Scan for the cell matching the given text and deliver its (x, y) coordinate at center. 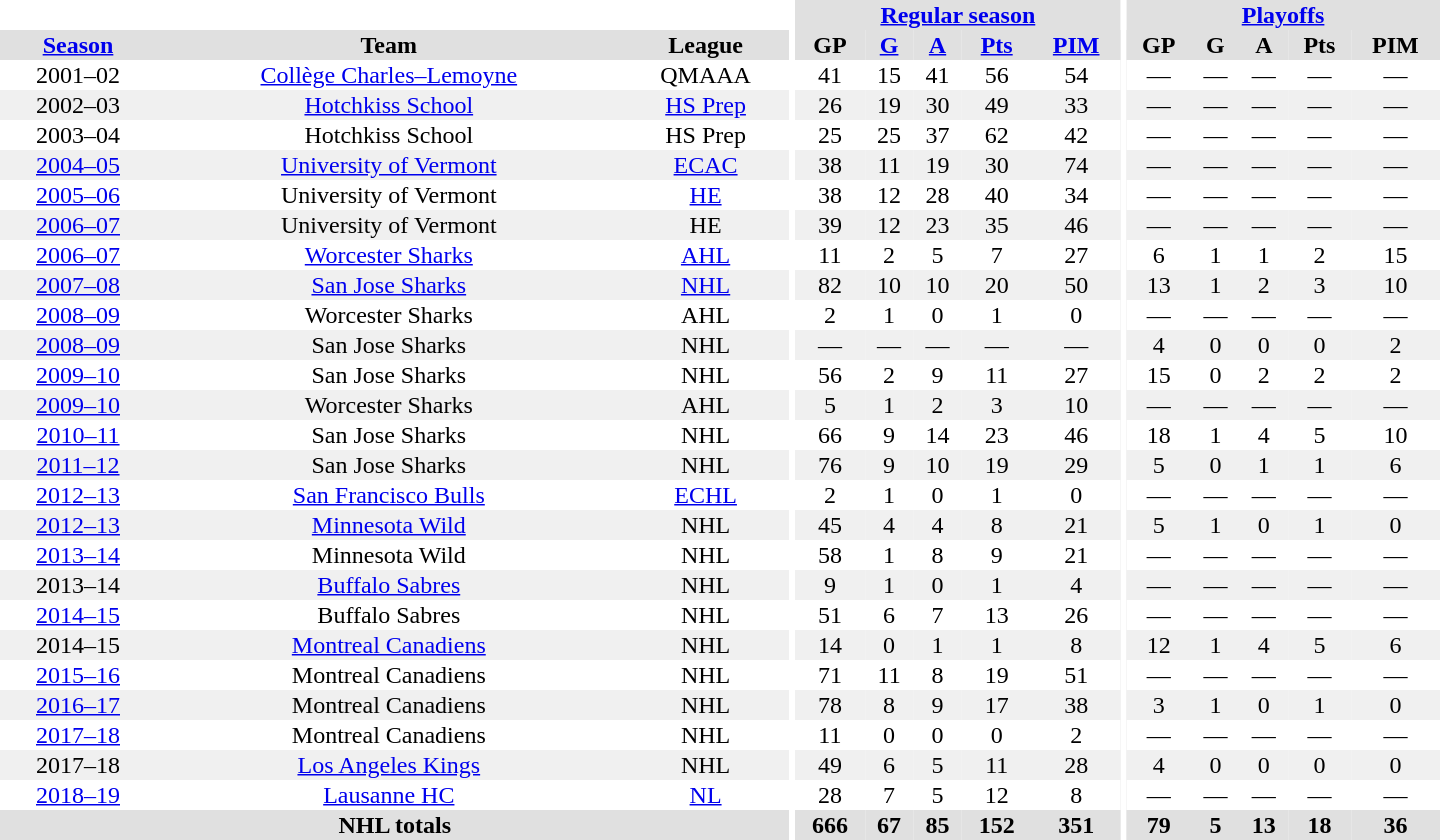
ECHL (706, 495)
666 (830, 825)
NL (706, 795)
2011–12 (78, 465)
Lausanne HC (389, 795)
78 (830, 705)
2001–02 (78, 75)
League (706, 45)
Regular season (958, 15)
45 (830, 525)
ECAC (706, 165)
66 (830, 435)
35 (997, 225)
Los Angeles Kings (389, 765)
37 (937, 135)
42 (1076, 135)
2010–11 (78, 435)
2015–16 (78, 675)
2002–03 (78, 105)
82 (830, 285)
33 (1076, 105)
17 (997, 705)
2003–04 (78, 135)
Season (78, 45)
San Francisco Bulls (389, 495)
40 (997, 195)
NHL totals (395, 825)
Playoffs (1283, 15)
58 (830, 555)
54 (1076, 75)
34 (1076, 195)
2016–17 (78, 705)
152 (997, 825)
76 (830, 465)
39 (830, 225)
Collège Charles–Lemoyne (389, 75)
20 (997, 285)
351 (1076, 825)
71 (830, 675)
2018–19 (78, 795)
36 (1396, 825)
74 (1076, 165)
62 (997, 135)
Team (389, 45)
50 (1076, 285)
85 (937, 825)
2007–08 (78, 285)
2004–05 (78, 165)
QMAAA (706, 75)
29 (1076, 465)
79 (1158, 825)
67 (889, 825)
2005–06 (78, 195)
